Detect which cell encompasses the target text, then output its [x, y] center coordinate. 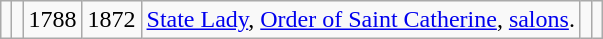
1788 [52, 20]
1872 [112, 20]
State Lady, Order of Saint Catherine, salons. [360, 20]
